Scan for the cell matching the given text and deliver its (x, y) coordinate at center. 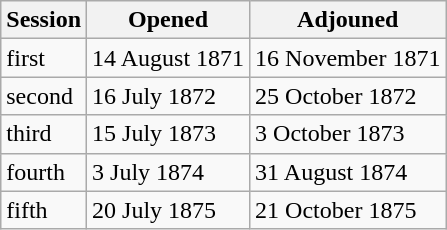
second (44, 96)
Session (44, 20)
3 October 1873 (348, 134)
15 July 1873 (168, 134)
14 August 1871 (168, 58)
third (44, 134)
first (44, 58)
3 July 1874 (168, 172)
Opened (168, 20)
25 October 1872 (348, 96)
16 November 1871 (348, 58)
20 July 1875 (168, 210)
16 July 1872 (168, 96)
fourth (44, 172)
31 August 1874 (348, 172)
fifth (44, 210)
Adjouned (348, 20)
21 October 1875 (348, 210)
